Search for the cell housing the specified text and yield its (X, Y) center coordinate. 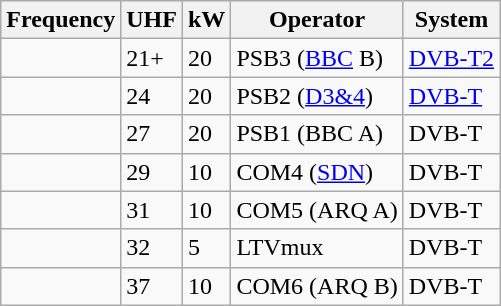
UHF (152, 20)
21+ (152, 58)
DVB-T2 (451, 58)
COM4 (SDN) (317, 172)
32 (152, 248)
24 (152, 96)
29 (152, 172)
37 (152, 286)
System (451, 20)
27 (152, 134)
LTVmux (317, 248)
5 (206, 248)
COM5 (ARQ A) (317, 210)
Operator (317, 20)
PSB1 (BBC A) (317, 134)
PSB2 (D3&4) (317, 96)
COM6 (ARQ B) (317, 286)
kW (206, 20)
31 (152, 210)
PSB3 (BBC B) (317, 58)
Frequency (61, 20)
